Return (x, y) of the center of cell containing provided text 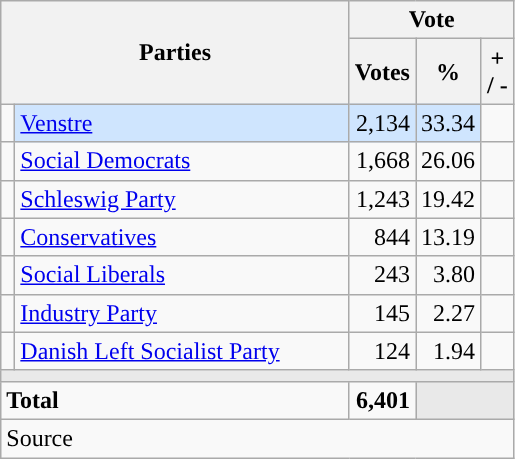
% (448, 72)
26.06 (448, 161)
Vote (432, 20)
13.19 (448, 237)
844 (382, 237)
1,243 (382, 199)
Schleswig Party (182, 199)
2,134 (382, 123)
33.34 (448, 123)
Venstre (182, 123)
3.80 (448, 275)
Conservatives (182, 237)
124 (382, 351)
Total (176, 400)
19.42 (448, 199)
Social Democrats (182, 161)
2.27 (448, 313)
Votes (382, 72)
243 (382, 275)
145 (382, 313)
1,668 (382, 161)
Source (258, 438)
6,401 (382, 400)
Parties (176, 52)
1.94 (448, 351)
Danish Left Socialist Party (182, 351)
Industry Party (182, 313)
Social Liberals (182, 275)
+ / - (498, 72)
